Capture the cell that displays the provided text and extract its (x, y) central coordinate. 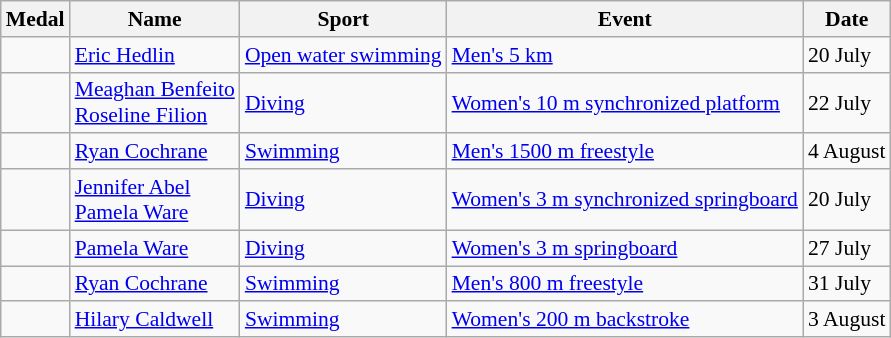
Women's 10 m synchronized platform (625, 102)
Event (625, 19)
Open water swimming (344, 55)
27 July (846, 248)
22 July (846, 102)
Hilary Caldwell (155, 320)
Eric Hedlin (155, 55)
Women's 200 m backstroke (625, 320)
Pamela Ware (155, 248)
Sport (344, 19)
31 July (846, 284)
Medal (36, 19)
Jennifer AbelPamela Ware (155, 200)
Men's 800 m freestyle (625, 284)
Meaghan BenfeitoRoseline Filion (155, 102)
4 August (846, 152)
Men's 5 km (625, 55)
3 August (846, 320)
Date (846, 19)
Women's 3 m synchronized springboard (625, 200)
Women's 3 m springboard (625, 248)
Men's 1500 m freestyle (625, 152)
Name (155, 19)
